Search for the cell housing the specified text and yield its [X, Y] center coordinate. 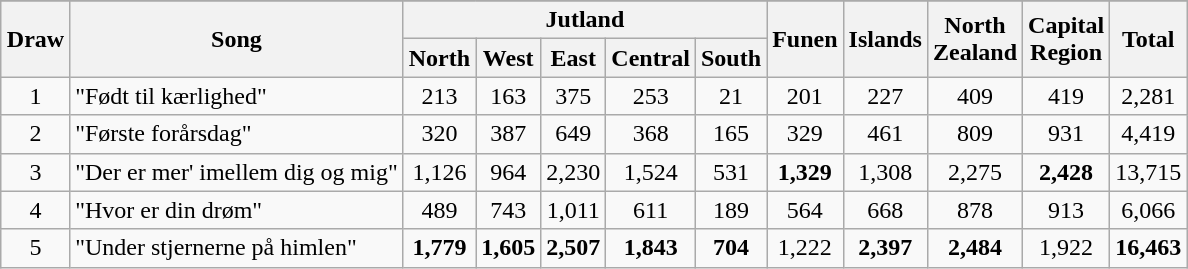
East [574, 58]
West [508, 58]
489 [439, 210]
2,397 [885, 248]
16,463 [1148, 248]
2,230 [574, 172]
CapitalRegion [1066, 39]
329 [805, 134]
375 [574, 96]
611 [651, 210]
1,524 [651, 172]
"Født til kærlighed" [237, 96]
4 [35, 210]
Song [237, 39]
1,605 [508, 248]
NorthZealand [974, 39]
1 [35, 96]
"Første forårsdag" [237, 134]
1,329 [805, 172]
Central [651, 58]
Jutland [584, 20]
964 [508, 172]
1,922 [1066, 248]
6,066 [1148, 210]
4,419 [1148, 134]
1,126 [439, 172]
21 [730, 96]
1,222 [805, 248]
165 [730, 134]
South [730, 58]
2,507 [574, 248]
2,428 [1066, 172]
189 [730, 210]
913 [1066, 210]
201 [805, 96]
320 [439, 134]
387 [508, 134]
743 [508, 210]
649 [574, 134]
564 [805, 210]
13,715 [1148, 172]
253 [651, 96]
368 [651, 134]
931 [1066, 134]
1,779 [439, 248]
878 [974, 210]
419 [1066, 96]
163 [508, 96]
227 [885, 96]
Islands [885, 39]
2,281 [1148, 96]
809 [974, 134]
North [439, 58]
461 [885, 134]
Draw [35, 39]
Total [1148, 39]
2 [35, 134]
"Under stjernerne på himlen" [237, 248]
213 [439, 96]
1,843 [651, 248]
Funen [805, 39]
"Hvor er din drøm" [237, 210]
668 [885, 210]
2,275 [974, 172]
1,308 [885, 172]
2,484 [974, 248]
"Der er mer' imellem dig og mig" [237, 172]
3 [35, 172]
409 [974, 96]
531 [730, 172]
704 [730, 248]
1,011 [574, 210]
5 [35, 248]
